Return the (x, y) coordinate for the center point of the cell that contains the specified text.  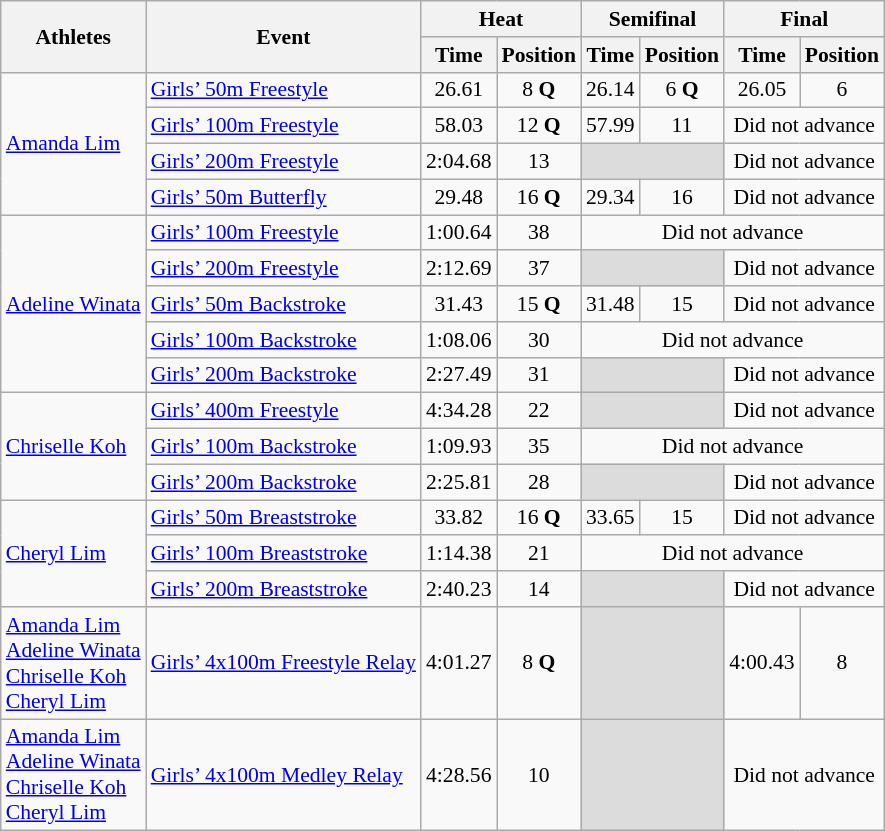
Adeline Winata (74, 304)
4:01.27 (458, 663)
2:25.81 (458, 482)
Final (804, 19)
33.65 (610, 518)
Event (284, 36)
Cheryl Lim (74, 554)
58.03 (458, 126)
Semifinal (652, 19)
Amanda Lim (74, 143)
21 (538, 554)
1:08.06 (458, 340)
1:09.93 (458, 447)
14 (538, 589)
13 (538, 162)
12 Q (538, 126)
16 (682, 197)
6 Q (682, 90)
Girls’ 400m Freestyle (284, 411)
37 (538, 269)
2:04.68 (458, 162)
Chriselle Koh (74, 446)
28 (538, 482)
8 (842, 663)
1:14.38 (458, 554)
Girls’ 50m Freestyle (284, 90)
33.82 (458, 518)
26.61 (458, 90)
Girls’ 4x100m Medley Relay (284, 775)
11 (682, 126)
1:00.64 (458, 233)
Girls’ 200m Breaststroke (284, 589)
29.48 (458, 197)
2:40.23 (458, 589)
2:27.49 (458, 375)
2:12.69 (458, 269)
31.43 (458, 304)
31 (538, 375)
31.48 (610, 304)
Girls’ 50m Butterfly (284, 197)
4:28.56 (458, 775)
Girls’ 100m Breaststroke (284, 554)
4:00.43 (762, 663)
29.34 (610, 197)
Girls’ 50m Backstroke (284, 304)
38 (538, 233)
Athletes (74, 36)
26.05 (762, 90)
30 (538, 340)
Heat (501, 19)
6 (842, 90)
35 (538, 447)
Girls’ 4x100m Freestyle Relay (284, 663)
4:34.28 (458, 411)
57.99 (610, 126)
Girls’ 50m Breaststroke (284, 518)
22 (538, 411)
15 Q (538, 304)
10 (538, 775)
26.14 (610, 90)
